Find where the given text appears and provide that cell's center as [X, Y] coordinate. 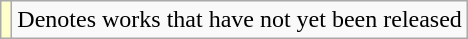
Denotes works that have not yet been released [240, 20]
